Identify which cell holds the provided text, then report its [x, y] central coordinate. 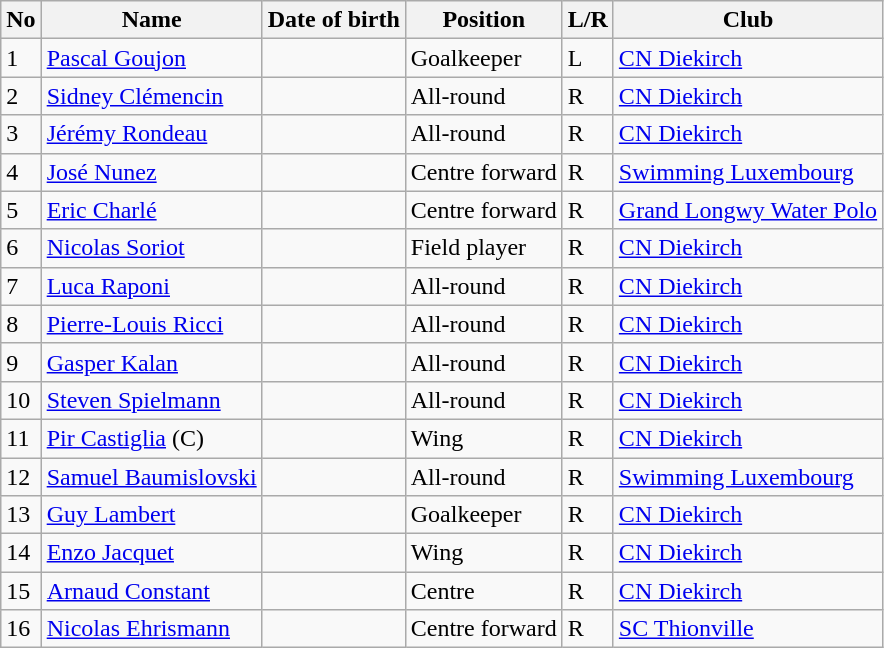
5 [21, 210]
8 [21, 324]
L [588, 58]
7 [21, 286]
Date of birth [334, 20]
No [21, 20]
13 [21, 515]
14 [21, 553]
Nicolas Ehrismann [152, 629]
L/R [588, 20]
Pir Castiglia (C) [152, 438]
José Nunez [152, 172]
16 [21, 629]
Arnaud Constant [152, 591]
Luca Raponi [152, 286]
Centre [484, 591]
15 [21, 591]
2 [21, 96]
Pascal Goujon [152, 58]
Steven Spielmann [152, 400]
Guy Lambert [152, 515]
4 [21, 172]
12 [21, 477]
6 [21, 248]
Enzo Jacquet [152, 553]
Nicolas Soriot [152, 248]
Jérémy Rondeau [152, 134]
Gasper Kalan [152, 362]
10 [21, 400]
Club [748, 20]
Name [152, 20]
11 [21, 438]
Eric Charlé [152, 210]
Pierre-Louis Ricci [152, 324]
Position [484, 20]
Grand Longwy Water Polo [748, 210]
Sidney Clémencin [152, 96]
Field player [484, 248]
Samuel Baumislovski [152, 477]
1 [21, 58]
SC Thionville [748, 629]
3 [21, 134]
9 [21, 362]
